Identify which cell holds the provided text, then report its [X, Y] central coordinate. 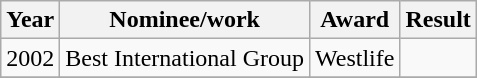
Westlife [354, 58]
Result [438, 20]
2002 [30, 58]
Nominee/work [185, 20]
Award [354, 20]
Best International Group [185, 58]
Year [30, 20]
